Provide the [x, y] coordinate of the cell's center where the given text is located.  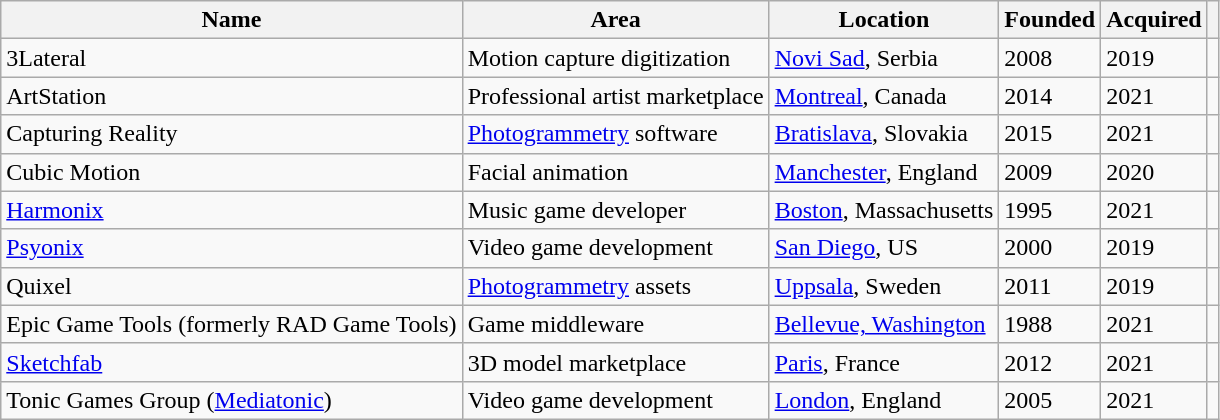
2009 [1050, 172]
Photogrammetry assets [616, 286]
2011 [1050, 286]
Name [232, 20]
Montreal, Canada [884, 96]
Game middleware [616, 324]
ArtStation [232, 96]
Tonic Games Group (Mediatonic) [232, 400]
Cubic Motion [232, 172]
Quixel [232, 286]
2012 [1050, 362]
Facial animation [616, 172]
Founded [1050, 20]
Epic Game Tools (formerly RAD Game Tools) [232, 324]
2015 [1050, 134]
Psyonix [232, 248]
2000 [1050, 248]
Novi Sad, Serbia [884, 58]
Paris, France [884, 362]
2005 [1050, 400]
Bellevue, Washington [884, 324]
Motion capture digitization [616, 58]
San Diego, US [884, 248]
Area [616, 20]
2008 [1050, 58]
Harmonix [232, 210]
Manchester, England [884, 172]
Acquired [1154, 20]
3Lateral [232, 58]
Capturing Reality [232, 134]
London, England [884, 400]
2020 [1154, 172]
1988 [1050, 324]
Music game developer [616, 210]
Location [884, 20]
Sketchfab [232, 362]
1995 [1050, 210]
3D model marketplace [616, 362]
Uppsala, Sweden [884, 286]
Boston, Massachusetts [884, 210]
2014 [1050, 96]
Bratislava, Slovakia [884, 134]
Photogrammetry software [616, 134]
Professional artist marketplace [616, 96]
